Capture the cell that displays the provided text and extract its (x, y) central coordinate. 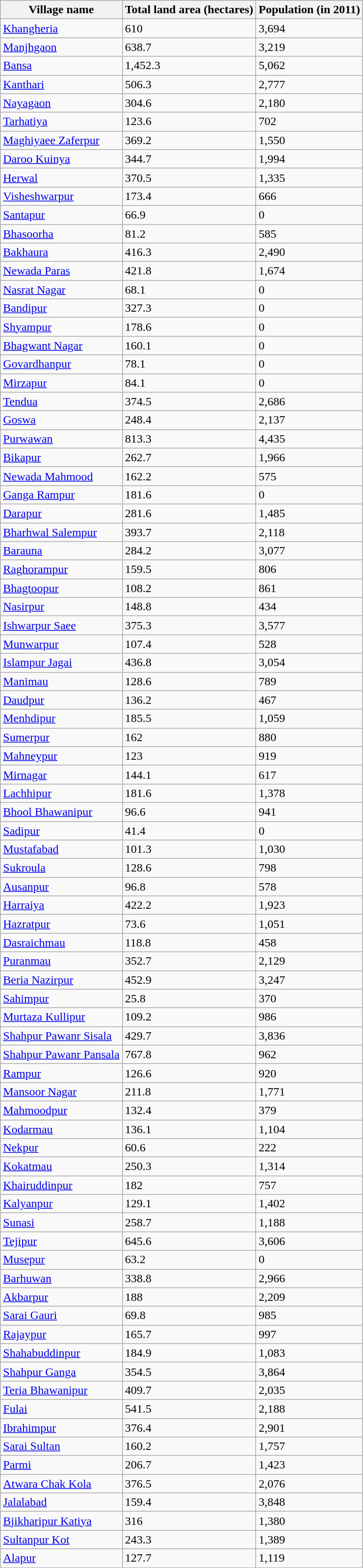
Ausanpur (61, 887)
Kalyanpur (61, 1204)
2,129 (310, 961)
Nekpur (61, 1148)
Maghiyaee Zaferpur (61, 140)
Shahpur Pawanr Pansala (61, 1054)
281.6 (189, 513)
316 (189, 1521)
Village name (61, 10)
4,435 (310, 439)
541.5 (189, 1409)
467 (310, 700)
Shahpur Ganga (61, 1371)
767.8 (189, 1054)
370.5 (189, 177)
Bhagtoopur (61, 588)
575 (310, 476)
1,380 (310, 1521)
159.5 (189, 570)
162.2 (189, 476)
702 (310, 122)
393.7 (189, 532)
798 (310, 868)
Mahneypur (61, 756)
376.5 (189, 1484)
165.7 (189, 1334)
3,054 (310, 663)
Harraiya (61, 905)
284.2 (189, 551)
Kokatmau (61, 1167)
370 (310, 998)
2,966 (310, 1278)
132.4 (189, 1110)
Ganga Rampur (61, 495)
162 (189, 737)
1,119 (310, 1558)
68.1 (189, 290)
421.8 (189, 271)
Herwal (61, 177)
962 (310, 1054)
Lachhipur (61, 793)
Nasirpur (61, 607)
182 (189, 1185)
Bandipur (61, 308)
Goswa (61, 420)
1,314 (310, 1167)
327.3 (189, 308)
Rajaypur (61, 1334)
3,848 (310, 1502)
880 (310, 737)
Bhool Bhawanipur (61, 812)
173.4 (189, 196)
806 (310, 570)
222 (310, 1148)
178.6 (189, 327)
108.2 (189, 588)
2,188 (310, 1409)
Sumerpur (61, 737)
Hazratpur (61, 924)
243.3 (189, 1540)
73.6 (189, 924)
63.2 (189, 1260)
1,083 (310, 1353)
Purwawan (61, 439)
Newada Paras (61, 271)
3,577 (310, 625)
Mirzapur (61, 383)
Sultanpur Kot (61, 1540)
Barauna (61, 551)
185.5 (189, 719)
211.8 (189, 1092)
109.2 (189, 1017)
2,180 (310, 103)
Daroo Kuinya (61, 159)
118.8 (189, 943)
1,188 (310, 1222)
1,030 (310, 849)
148.8 (189, 607)
409.7 (189, 1390)
379 (310, 1110)
126.6 (189, 1073)
Munwarpur (61, 644)
101.3 (189, 849)
Newada Mahmood (61, 476)
258.7 (189, 1222)
Mansoor Nagar (61, 1092)
436.8 (189, 663)
136.1 (189, 1129)
1,389 (310, 1540)
1,485 (310, 513)
813.3 (189, 439)
3,606 (310, 1241)
96.6 (189, 812)
920 (310, 1073)
2,686 (310, 401)
2,076 (310, 1484)
997 (310, 1334)
136.2 (189, 700)
Mirnagar (61, 774)
1,771 (310, 1092)
434 (310, 607)
986 (310, 1017)
1,923 (310, 905)
Parmi (61, 1465)
Sadipur (61, 831)
Mustafabad (61, 849)
1,378 (310, 793)
60.6 (189, 1148)
1,059 (310, 719)
1,994 (310, 159)
206.7 (189, 1465)
Tendua (61, 401)
107.4 (189, 644)
Bjikharipur Katiya (61, 1521)
941 (310, 812)
5,062 (310, 66)
Bhagwant Nagar (61, 346)
250.3 (189, 1167)
Mahmoodpur (61, 1110)
985 (310, 1316)
757 (310, 1185)
506.3 (189, 84)
Daudpur (61, 700)
Ibrahimpur (61, 1428)
861 (310, 588)
Alapur (61, 1558)
Bharhwal Salempur (61, 532)
610 (189, 28)
Atwara Chak Kola (61, 1484)
344.7 (189, 159)
25.8 (189, 998)
Raghorampur (61, 570)
Fulai (61, 1409)
1,550 (310, 140)
Tarhatiya (61, 122)
666 (310, 196)
374.5 (189, 401)
2,137 (310, 420)
Shahpur Pawanr Sisala (61, 1036)
81.2 (189, 234)
123 (189, 756)
645.6 (189, 1241)
458 (310, 943)
1,104 (310, 1129)
Nayagaon (61, 103)
2,901 (310, 1428)
919 (310, 756)
376.4 (189, 1428)
Darapur (61, 513)
Sarai Sultan (61, 1446)
Beria Nazirpur (61, 980)
184.9 (189, 1353)
Manimau (61, 681)
Nasrat Nagar (61, 290)
Khangheria (61, 28)
Islampur Jagai (61, 663)
129.1 (189, 1204)
Khairuddinpur (61, 1185)
Jalalabad (61, 1502)
Population (in 2011) (310, 10)
789 (310, 681)
Bhasoorha (61, 234)
1,674 (310, 271)
Sunasi (61, 1222)
Sukroula (61, 868)
2,209 (310, 1297)
1,452.3 (189, 66)
585 (310, 234)
Puranmau (61, 961)
Sarai Gauri (61, 1316)
338.8 (189, 1278)
2,035 (310, 1390)
Rampur (61, 1073)
Kanthari (61, 84)
127.7 (189, 1558)
Shyampur (61, 327)
1,423 (310, 1465)
Santapur (61, 215)
375.3 (189, 625)
78.1 (189, 364)
1,402 (310, 1204)
Teria Bhawanipur (61, 1390)
422.2 (189, 905)
3,077 (310, 551)
188 (189, 1297)
123.6 (189, 122)
Shahabuddinpur (61, 1353)
304.6 (189, 103)
528 (310, 644)
3,219 (310, 47)
1,757 (310, 1446)
352.7 (189, 961)
41.4 (189, 831)
248.4 (189, 420)
Govardhanpur (61, 364)
Ishwarpur Saee (61, 625)
2,777 (310, 84)
Murtaza Kullipur (61, 1017)
3,864 (310, 1371)
2,490 (310, 252)
1,966 (310, 457)
638.7 (189, 47)
Visheshwarpur (61, 196)
1,335 (310, 177)
1,051 (310, 924)
452.9 (189, 980)
3,694 (310, 28)
160.1 (189, 346)
159.4 (189, 1502)
429.7 (189, 1036)
578 (310, 887)
2,118 (310, 532)
617 (310, 774)
3,836 (310, 1036)
369.2 (189, 140)
Sahimpur (61, 998)
Musepur (61, 1260)
Total land area (hectares) (189, 10)
69.8 (189, 1316)
Akbarpur (61, 1297)
Tejipur (61, 1241)
144.1 (189, 774)
Bansa (61, 66)
Bikapur (61, 457)
Bakhaura (61, 252)
66.9 (189, 215)
Barhuwan (61, 1278)
Dasraichmau (61, 943)
262.7 (189, 457)
84.1 (189, 383)
Menhdipur (61, 719)
160.2 (189, 1446)
354.5 (189, 1371)
96.8 (189, 887)
Manjhgaon (61, 47)
3,247 (310, 980)
416.3 (189, 252)
Kodarmau (61, 1129)
